Scan for the cell matching the given text and deliver its [x, y] coordinate at center. 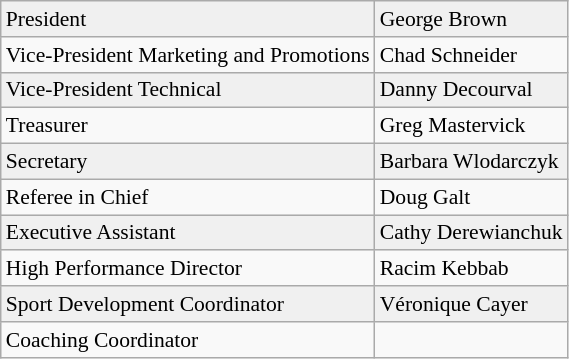
Coaching Coordinator [188, 340]
Racim Kebbab [472, 269]
Executive Assistant [188, 233]
Véronique Cayer [472, 304]
Chad Schneider [472, 55]
Vice-President Technical [188, 90]
Greg Mastervick [472, 126]
Secretary [188, 162]
Barbara Wlodarczyk [472, 162]
Cathy Derewianchuk [472, 233]
George Brown [472, 19]
Doug Galt [472, 197]
Referee in Chief [188, 197]
Treasurer [188, 126]
Danny Decourval [472, 90]
Vice-President Marketing and Promotions [188, 55]
Sport Development Coordinator [188, 304]
President [188, 19]
High Performance Director [188, 269]
